For the text-containing cell, return its midpoint in (X, Y) coordinate format. 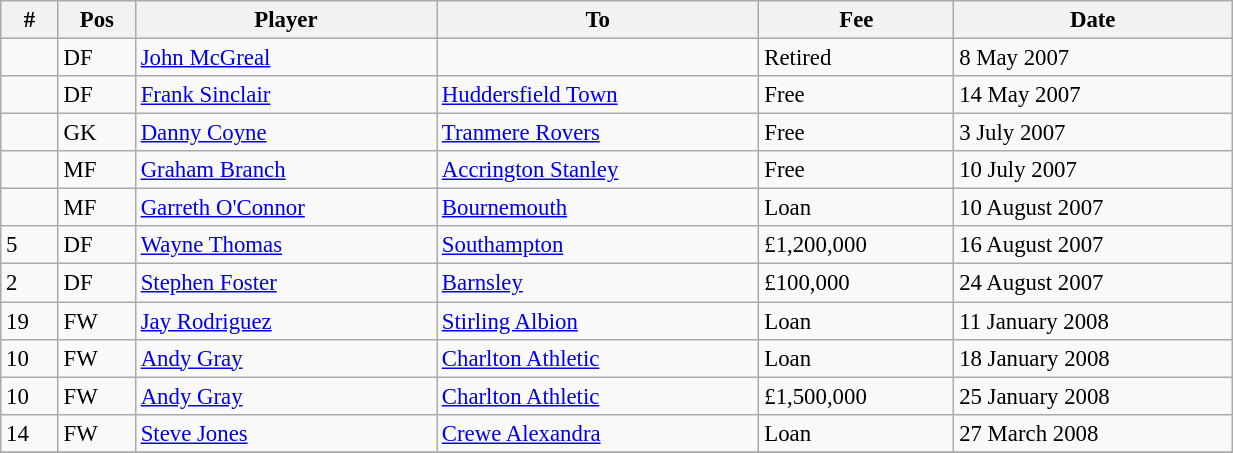
Player (286, 20)
10 August 2007 (1093, 208)
Bournemouth (598, 208)
11 January 2008 (1093, 321)
Southampton (598, 245)
Steve Jones (286, 433)
# (30, 20)
Frank Sinclair (286, 95)
18 January 2008 (1093, 358)
Garreth O'Connor (286, 208)
5 (30, 245)
Retired (856, 58)
Accrington Stanley (598, 170)
GK (96, 133)
£100,000 (856, 283)
Tranmere Rovers (598, 133)
John McGreal (286, 58)
8 May 2007 (1093, 58)
To (598, 20)
Barnsley (598, 283)
Wayne Thomas (286, 245)
Jay Rodriguez (286, 321)
Crewe Alexandra (598, 433)
10 July 2007 (1093, 170)
Stirling Albion (598, 321)
Danny Coyne (286, 133)
Stephen Foster (286, 283)
Date (1093, 20)
16 August 2007 (1093, 245)
24 August 2007 (1093, 283)
25 January 2008 (1093, 396)
14 (30, 433)
£1,500,000 (856, 396)
Graham Branch (286, 170)
3 July 2007 (1093, 133)
14 May 2007 (1093, 95)
Fee (856, 20)
27 March 2008 (1093, 433)
2 (30, 283)
Pos (96, 20)
19 (30, 321)
£1,200,000 (856, 245)
Huddersfield Town (598, 95)
